Determine the [x, y] coordinate at the center of the cell enclosing the given text.  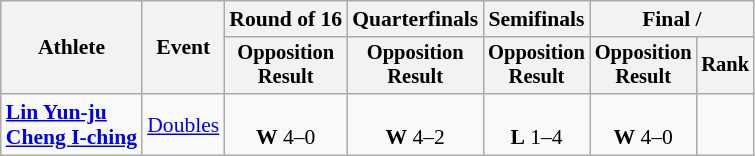
W 4–2 [415, 124]
Round of 16 [286, 19]
Rank [725, 66]
Event [183, 48]
L 1–4 [536, 124]
Doubles [183, 124]
Athlete [72, 48]
Lin Yun-juCheng I-ching [72, 124]
Final / [672, 19]
Semifinals [536, 19]
Quarterfinals [415, 19]
